Return (x, y) of the center of cell containing provided text 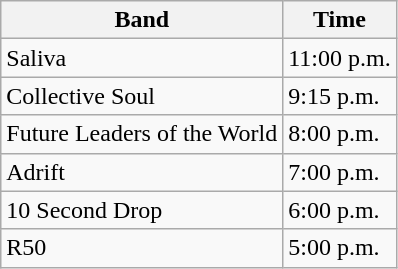
8:00 p.m. (340, 134)
Future Leaders of the World (142, 134)
R50 (142, 248)
9:15 p.m. (340, 96)
Time (340, 20)
Collective Soul (142, 96)
11:00 p.m. (340, 58)
Adrift (142, 172)
6:00 p.m. (340, 210)
Saliva (142, 58)
7:00 p.m. (340, 172)
10 Second Drop (142, 210)
Band (142, 20)
5:00 p.m. (340, 248)
